Return the [x, y] coordinate for the center point of the cell that contains the specified text.  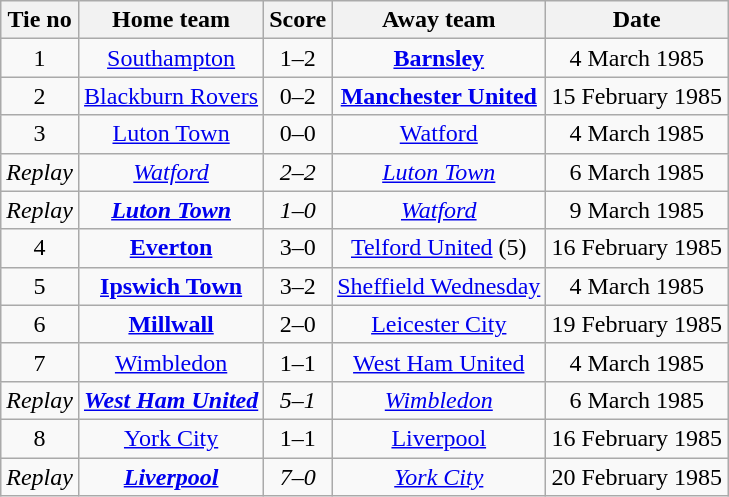
Ipswich Town [170, 286]
1 [40, 58]
5 [40, 286]
0–2 [298, 96]
Southampton [170, 58]
3–0 [298, 248]
3–2 [298, 286]
Sheffield Wednesday [439, 286]
Tie no [40, 20]
20 February 1985 [637, 477]
2–0 [298, 324]
2 [40, 96]
Manchester United [439, 96]
Telford United (5) [439, 248]
15 February 1985 [637, 96]
1–2 [298, 58]
6 [40, 324]
3 [40, 134]
1–0 [298, 210]
Blackburn Rovers [170, 96]
Date [637, 20]
19 February 1985 [637, 324]
2–2 [298, 172]
Score [298, 20]
Barnsley [439, 58]
Leicester City [439, 324]
Away team [439, 20]
7–0 [298, 477]
9 March 1985 [637, 210]
8 [40, 438]
Home team [170, 20]
7 [40, 362]
Everton [170, 248]
Millwall [170, 324]
5–1 [298, 400]
4 [40, 248]
0–0 [298, 134]
